Extract the [X, Y] coordinate from the center of the cell holding the provided text.  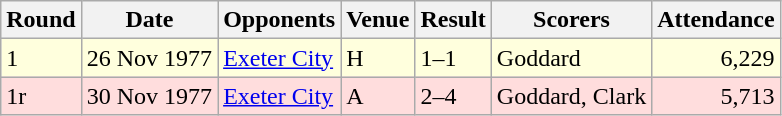
2–4 [453, 96]
26 Nov 1977 [149, 58]
Goddard [571, 58]
Scorers [571, 20]
5,713 [716, 96]
Round [41, 20]
Venue [378, 20]
H [378, 58]
30 Nov 1977 [149, 96]
Opponents [280, 20]
1–1 [453, 58]
Attendance [716, 20]
6,229 [716, 58]
1r [41, 96]
A [378, 96]
Date [149, 20]
Goddard, Clark [571, 96]
1 [41, 58]
Result [453, 20]
